Return (X, Y) of the center of cell containing provided text 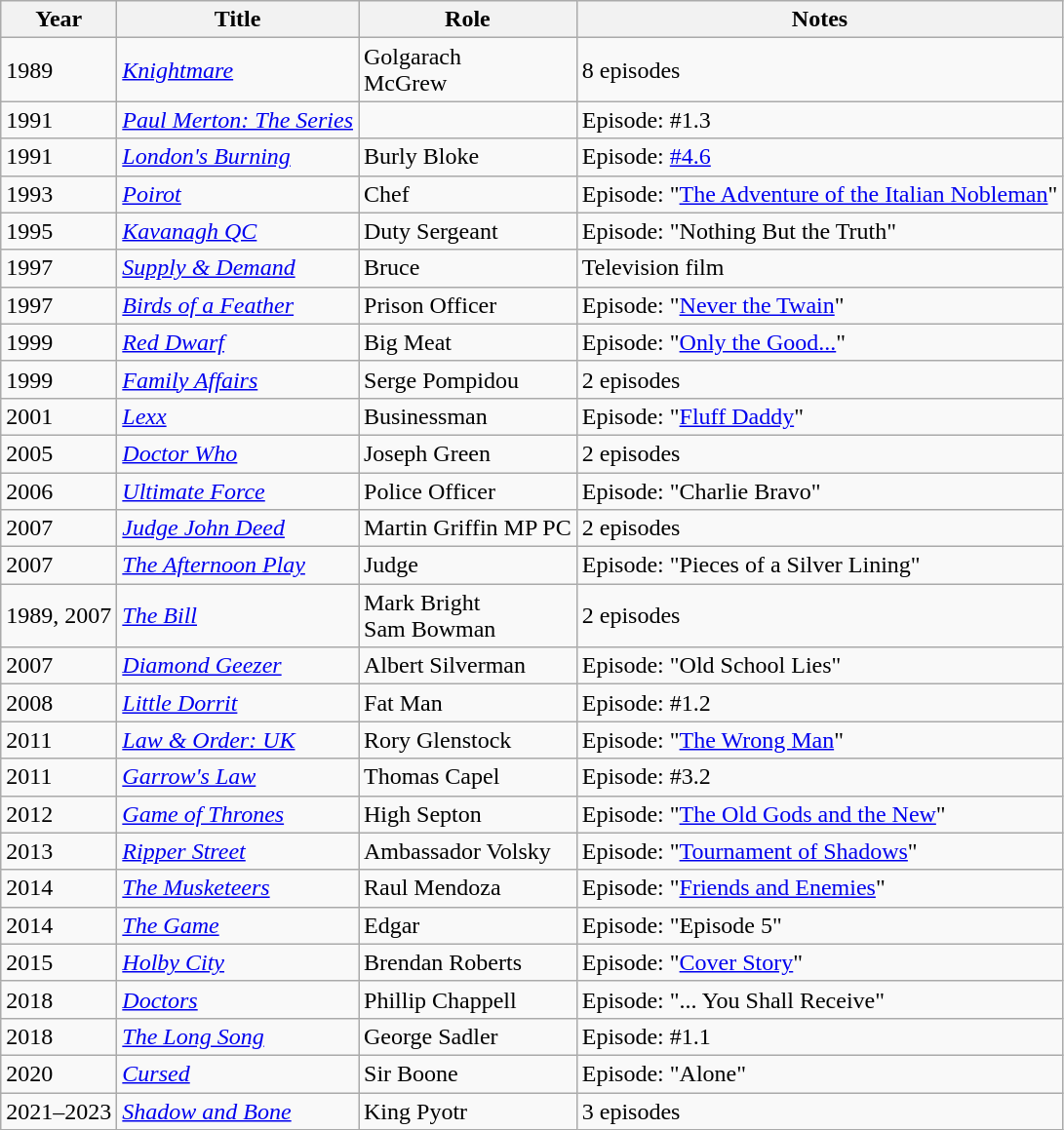
Title (238, 19)
Brendan Roberts (468, 962)
Burly Bloke (468, 157)
Episode: #1.1 (819, 1036)
Year (59, 19)
Supply & Demand (238, 268)
Mark BrightSam Bowman (468, 616)
Television film (819, 268)
Episode: "The Wrong Man" (819, 740)
Episode: "Tournament of Shadows" (819, 851)
Chef (468, 194)
Episode: "Friends and Enemies" (819, 888)
Phillip Chappell (468, 999)
Game of Thrones (238, 814)
Episode: "Nothing But the Truth" (819, 231)
Little Dorrit (238, 703)
1989, 2007 (59, 616)
The Long Song (238, 1036)
Episode: "Fluff Daddy" (819, 416)
Notes (819, 19)
Poirot (238, 194)
Family Affairs (238, 379)
Judge John Deed (238, 528)
Episode: #1.3 (819, 120)
Edgar (468, 925)
2012 (59, 814)
Big Meat (468, 342)
Episode: "Cover Story" (819, 962)
Ambassador Volsky (468, 851)
Episode: "... You Shall Receive" (819, 999)
1995 (59, 231)
2021–2023 (59, 1111)
The Bill (238, 616)
Episode: #1.2 (819, 703)
The Afternoon Play (238, 565)
Doctors (238, 999)
1989 (59, 70)
Joseph Green (468, 453)
2008 (59, 703)
1993 (59, 194)
Lexx (238, 416)
Episode: "Never the Twain" (819, 305)
Duty Sergeant (468, 231)
Raul Mendoza (468, 888)
Martin Griffin MP PC (468, 528)
Fat Man (468, 703)
Episode: "Episode 5" (819, 925)
3 episodes (819, 1111)
Episode: #3.2 (819, 777)
George Sadler (468, 1036)
Episode: "The Adventure of the Italian Nobleman" (819, 194)
Knightmare (238, 70)
Albert Silverman (468, 666)
2020 (59, 1073)
Kavanagh QC (238, 231)
Businessman (468, 416)
Episode: "Old School Lies" (819, 666)
Episode: "Pieces of a Silver Lining" (819, 565)
GolgarachMcGrew (468, 70)
King Pyotr (468, 1111)
Ultimate Force (238, 490)
2006 (59, 490)
Prison Officer (468, 305)
Episode: "Alone" (819, 1073)
Paul Merton: The Series (238, 120)
Episode: "Charlie Bravo" (819, 490)
Cursed (238, 1073)
2005 (59, 453)
Episode: "The Old Gods and the New" (819, 814)
8 episodes (819, 70)
Holby City (238, 962)
London's Burning (238, 157)
Role (468, 19)
Episode: "Only the Good..." (819, 342)
2015 (59, 962)
Diamond Geezer (238, 666)
Shadow and Bone (238, 1111)
Thomas Capel (468, 777)
Rory Glenstock (468, 740)
Law & Order: UK (238, 740)
Doctor Who (238, 453)
Police Officer (468, 490)
Garrow's Law (238, 777)
The Game (238, 925)
Judge (468, 565)
Episode: #4.6 (819, 157)
Sir Boone (468, 1073)
Ripper Street (238, 851)
Red Dwarf (238, 342)
2013 (59, 851)
The Musketeers (238, 888)
High Septon (468, 814)
2001 (59, 416)
Birds of a Feather (238, 305)
Bruce (468, 268)
Serge Pompidou (468, 379)
